For the text-containing cell, return its midpoint in [x, y] coordinate format. 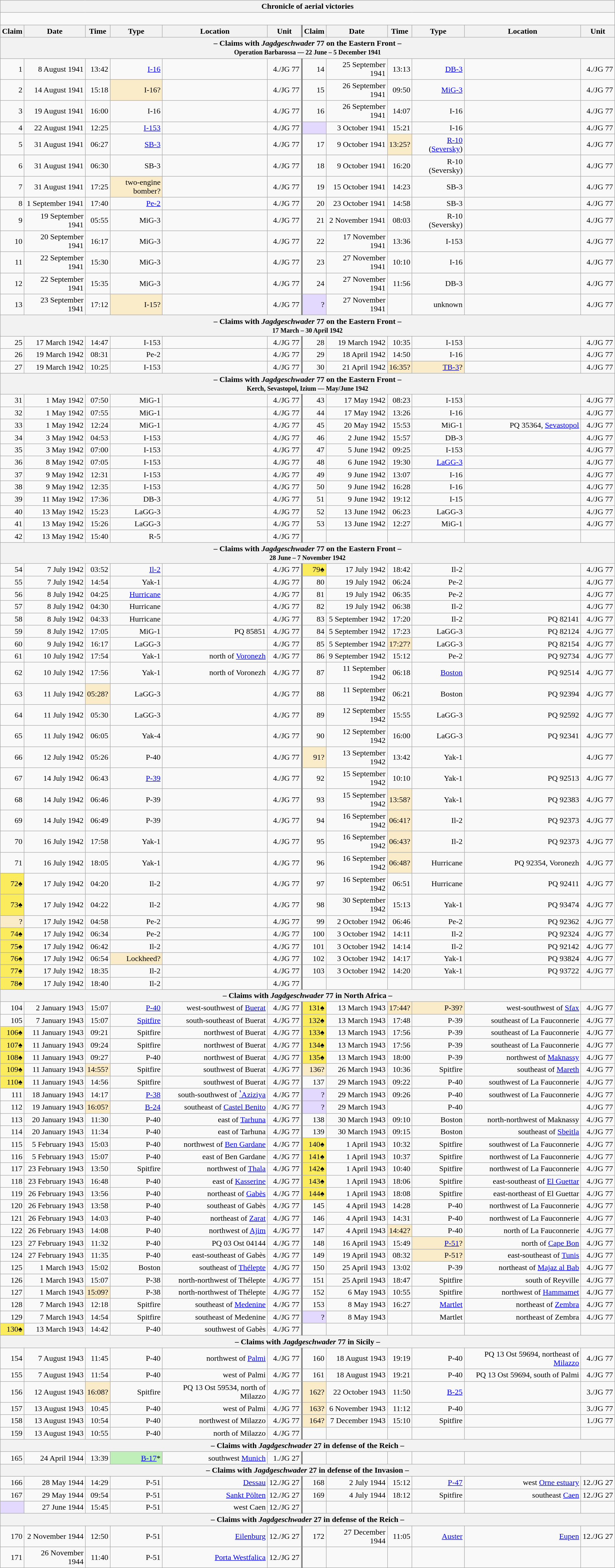
171 [12, 1558]
14 August 1941 [54, 90]
15:02 [98, 1267]
6 [12, 165]
127 [12, 1292]
northeast of Gabès [215, 1194]
20 [314, 203]
17:48 [400, 1020]
115 [12, 1144]
30 [314, 367]
PQ 85851 [215, 631]
19 August 1941 [54, 111]
12:35 [98, 487]
41 [12, 524]
65 [12, 736]
08:32 [400, 1255]
7 [12, 187]
3 [12, 111]
19 [314, 187]
06:54 [98, 958]
150 [314, 1267]
PQ 92514 [522, 672]
143♠ [314, 1181]
18 [314, 165]
east-southeast of El Guettar [522, 1181]
09:10 [400, 1120]
46 [314, 437]
16 April 1943 [357, 1243]
17:25 [98, 187]
18:47 [400, 1280]
157 [12, 1408]
31 [12, 400]
13:50 [98, 1169]
1 September 1941 [54, 203]
121 [12, 1218]
PQ 13 Ost 59534, north of Milazzo [215, 1392]
04:30 [98, 607]
54 [12, 570]
20 May 1942 [357, 425]
B-25 [438, 1392]
5 June 1942 [357, 450]
east of Ben Gardane [215, 1157]
05:55 [98, 220]
52 [314, 512]
138 [314, 1120]
15:23 [98, 512]
PQ 92383 [522, 800]
Eupen [522, 1536]
13 [12, 305]
12 August 1943 [54, 1392]
18:35 [98, 971]
7 January 1943 [54, 1020]
57 [12, 607]
east-southeast of Gabès [215, 1255]
northeast of Zarat [215, 1218]
14:56 [98, 1082]
59 [12, 631]
83 [314, 619]
B-24 [136, 1107]
04:25 [98, 594]
19 April 1943 [357, 1255]
2 January 1943 [54, 1008]
18:00 [400, 1057]
76♠ [12, 958]
20 September 1941 [54, 241]
12:31 [98, 474]
11 [12, 263]
06:34 [98, 934]
164? [314, 1421]
15 [314, 90]
11:32 [98, 1243]
17:20 [400, 619]
07:50 [98, 400]
142♠ [314, 1169]
10:45 [98, 1408]
137 [314, 1082]
8 August 1941 [54, 69]
3 October 1941 [357, 128]
11:54 [98, 1375]
10:37 [400, 1157]
89 [314, 715]
18:12 [400, 1495]
09:27 [98, 1057]
I-16? [136, 90]
09:22 [400, 1082]
166 [12, 1482]
131♠ [314, 1008]
Sankt Pölten [215, 1495]
10:32 [400, 1144]
13 September 1942 [357, 757]
158 [12, 1421]
06:23 [400, 512]
162? [314, 1392]
07:00 [98, 450]
PQ 92734 [522, 656]
04:53 [98, 437]
116 [12, 1157]
14:11 [400, 934]
– Claims with Jagdgeschwader 77 on the Eastern Front –17 March – 30 April 1942 [307, 326]
78♠ [12, 983]
05:30 [98, 715]
06:05 [98, 736]
PQ 92324 [522, 934]
– Claims with Jagdgeschwader 27 in defense of the Invasion – [307, 1470]
15:40 [98, 536]
PQ 13 Ost 59694, south of Palmi [522, 1375]
5 [12, 145]
16:28 [400, 487]
2 [12, 90]
100 [314, 934]
135♠ [314, 1057]
106♠ [12, 1033]
93 [314, 800]
13:36 [400, 241]
06:18 [400, 672]
south of Reyville [522, 1280]
west-southwest of Sfax [522, 1008]
13:39 [98, 1458]
145 [314, 1206]
northwest of Maknassy [522, 1057]
06:43 [98, 778]
45 [314, 425]
PQ 92341 [522, 736]
Yak-4 [136, 736]
04:33 [98, 619]
southwest Munich [215, 1458]
44 [314, 413]
38 [12, 487]
10:40 [400, 1169]
168 [314, 1482]
northwest of Milazzo [215, 1421]
06:42 [98, 946]
PQ 93474 [522, 905]
19 September 1941 [54, 220]
25 [12, 342]
11:40 [98, 1558]
18 January 1943 [54, 1095]
19 January 1943 [54, 1107]
04:20 [98, 884]
northwest of Ajim [215, 1230]
15:45 [98, 1507]
14:58 [400, 203]
91? [314, 757]
08:03 [400, 220]
17:40 [98, 203]
29 May 1944 [54, 1495]
10:25 [98, 367]
11 May 1942 [54, 499]
Eilenburg [215, 1536]
24 [314, 283]
111 [12, 1095]
05:26 [98, 757]
PQ 92513 [522, 778]
167 [12, 1495]
16:08? [98, 1392]
90 [314, 736]
18:05 [98, 862]
P-39? [438, 1008]
169 [314, 1495]
west Orne estuary [522, 1482]
88 [314, 694]
10 [12, 241]
14:55? [98, 1070]
79♠ [314, 570]
east-northeast of El Guettar [522, 1194]
134♠ [314, 1045]
133♠ [314, 1033]
64 [12, 715]
06:43? [400, 842]
12:27 [400, 524]
B-17* [136, 1458]
12:24 [98, 425]
11:45 [98, 1359]
122 [12, 1230]
15 October 1941 [357, 187]
15:49 [400, 1243]
6 November 1943 [357, 1408]
northwest of Palmi [215, 1359]
15:26 [98, 524]
74♠ [12, 934]
18 April 1942 [357, 355]
13:58 [98, 1206]
15:03 [98, 1144]
123 [12, 1243]
58 [12, 619]
81 [314, 594]
17 March 1942 [54, 342]
155 [12, 1375]
southwest of Gabès [215, 1329]
11:35 [98, 1255]
17:36 [98, 499]
– Claims with Jagdgeschwader 77 in Sicily – [307, 1342]
11:34 [98, 1132]
17:58 [98, 842]
15:21 [400, 128]
09:26 [400, 1095]
97 [314, 884]
– Claims with Jagdgeschwader 77 in North Africa – [307, 996]
35 [12, 450]
14:29 [98, 1482]
109♠ [12, 1070]
2 July 1944 [357, 1482]
9 [12, 220]
15:57 [400, 437]
18:40 [98, 983]
06:27 [98, 145]
06:41? [400, 820]
75♠ [12, 946]
18:08 [400, 1194]
61 [12, 656]
southeast of Sbeitla [522, 1132]
102 [314, 958]
51 [314, 499]
17 [314, 145]
68 [12, 800]
26 March 1943 [357, 1070]
98 [314, 905]
139 [314, 1132]
north of La Fauconnerie [522, 1230]
42 [12, 536]
16:35? [400, 367]
14:31 [400, 1218]
08:31 [98, 355]
28 [314, 342]
27 [12, 367]
66 [12, 757]
14:42? [400, 1230]
PQ 92142 [522, 946]
87 [314, 672]
11:50 [400, 1392]
140♠ [314, 1144]
160 [314, 1359]
101 [314, 946]
40 [12, 512]
1./JG 27 [284, 1458]
125 [12, 1267]
04:58 [98, 921]
17:54 [98, 656]
48 [314, 462]
north-northwest of Maknassy [522, 1120]
16 [314, 111]
114 [12, 1132]
84 [314, 631]
136? [314, 1070]
17:27? [400, 644]
14:47 [98, 342]
TB-3? [438, 367]
11:30 [98, 1120]
15:13 [400, 905]
161 [314, 1375]
25 September 1941 [357, 69]
27 December 1944 [357, 1536]
PQ 03 Ost 04144 [215, 1243]
153 [314, 1305]
PQ 92411 [522, 884]
unknown [438, 305]
14:08 [98, 1230]
13:58? [400, 800]
113 [12, 1120]
129 [12, 1317]
24 April 1944 [54, 1458]
18:06 [400, 1181]
99 [314, 921]
62 [12, 672]
152 [314, 1292]
23 October 1941 [357, 203]
09:54 [98, 1495]
146 [314, 1218]
12:18 [98, 1305]
09:15 [400, 1132]
05:28? [98, 694]
1 [12, 69]
southeast of Castel Benito [215, 1107]
P-47 [438, 1482]
22 October 1943 [357, 1392]
17:44? [400, 1008]
17:23 [400, 631]
– Claims with Jagdgeschwader 77 on the Eastern Front –28 June – 7 November 1942 [307, 553]
17:05 [98, 631]
23 [314, 263]
108♠ [12, 1057]
southeast Caen [522, 1495]
70 [12, 842]
118 [12, 1181]
107♠ [12, 1045]
14:03 [98, 1218]
Porta Westfalica [215, 1558]
26 [12, 355]
– Claims with Jagdgeschwader 77 on the Eastern Front – Kerch, Sevastopol, Izium — May/June 1942 [307, 384]
163? [314, 1408]
149 [314, 1255]
north of Milazzo [215, 1433]
11:56 [400, 283]
14:28 [400, 1206]
8 May 1942 [54, 462]
11:05 [400, 1536]
PQ 82124 [522, 631]
14:14 [400, 946]
Dessau [215, 1482]
PQ 93722 [522, 971]
170 [12, 1536]
159 [12, 1433]
east-southeast of Tunis [522, 1255]
16:05? [98, 1107]
southeast of Mareth [522, 1070]
03:52 [98, 570]
8 [12, 203]
23 September 1941 [54, 305]
6 May 1943 [357, 1292]
11:12 [400, 1408]
northwest of Hammamet [522, 1292]
10:54 [98, 1421]
103 [314, 971]
43 [314, 400]
7 December 1943 [357, 1421]
06:30 [98, 165]
2 October 1942 [357, 921]
06:49 [98, 820]
PQ 93824 [522, 958]
12:25 [98, 128]
71 [12, 862]
west Caen [215, 1507]
132♠ [314, 1020]
09:24 [98, 1045]
Chronicle of aerial victories [307, 6]
PQ 82141 [522, 619]
2 November 1944 [54, 1536]
19:19 [400, 1359]
09:21 [98, 1033]
14:20 [400, 971]
92 [314, 778]
39 [12, 499]
PQ 82154 [522, 644]
1./JG 77 [598, 1421]
09:25 [400, 450]
12 July 1942 [54, 757]
northeast of Majaz al Bab [522, 1267]
117 [12, 1169]
120 [12, 1206]
10:36 [400, 1070]
R-5 [136, 536]
36 [12, 462]
63 [12, 694]
26 November 1944 [54, 1558]
15:10 [400, 1421]
south-southeast of Buerat [215, 1020]
80 [314, 582]
12:50 [98, 1536]
15:18 [98, 90]
south-southwest of ʽAziziya [215, 1095]
6 June 1942 [357, 462]
PQ 35364, Sevastopol [522, 425]
I-15 [438, 499]
22 [314, 241]
21 April 1942 [357, 367]
– Claims with Jagdgeschwader 77 on the Eastern Front –Operation Barbarossa — 22 June – 5 December 1941 [307, 48]
95 [314, 842]
13:13 [400, 69]
82 [314, 607]
northwest of Ben Gardane [215, 1144]
15:53 [400, 425]
I-15? [136, 305]
119 [12, 1194]
9 September 1942 [357, 656]
14:42 [98, 1329]
85 [314, 644]
124 [12, 1255]
128 [12, 1305]
19:21 [400, 1375]
Auster [438, 1536]
06:48? [400, 862]
69 [12, 820]
77♠ [12, 971]
west-southwest of Buerat [215, 1008]
15:55 [400, 715]
49 [314, 474]
14 [314, 69]
14:07 [400, 111]
15:09? [98, 1292]
17:12 [98, 305]
165 [12, 1458]
east of Kasserine [215, 1181]
PQ 92362 [522, 921]
141♠ [314, 1157]
15:30 [98, 263]
06:21 [400, 694]
112 [12, 1107]
156 [12, 1392]
50 [314, 487]
4 July 1944 [357, 1495]
30 September 1942 [357, 905]
PQ 13 Ost 59694, northeast of Milazzo [522, 1359]
Lockheed? [136, 958]
06:38 [400, 607]
37 [12, 474]
17 November 1941 [357, 241]
27 June 1944 [54, 1507]
13:02 [400, 1267]
14:50 [400, 355]
53 [314, 524]
86 [314, 656]
PQ 92394 [522, 694]
13:07 [400, 474]
18:42 [400, 570]
07:55 [98, 413]
16:48 [98, 1181]
PQ 92592 [522, 715]
08:23 [400, 400]
06:51 [400, 884]
9 July 1942 [54, 644]
151 [314, 1280]
94 [314, 820]
32 [12, 413]
130♠ [12, 1329]
southeast of Gabès [215, 1206]
14:23 [400, 187]
13:25? [400, 145]
148 [314, 1243]
06:35 [400, 594]
126 [12, 1280]
28 May 1944 [54, 1482]
105 [12, 1020]
104 [12, 1008]
72♠ [12, 884]
13:26 [400, 413]
154 [12, 1359]
67 [12, 778]
34 [12, 437]
19:30 [400, 462]
33 [12, 425]
07:05 [98, 462]
16:20 [400, 165]
22 August 1941 [54, 128]
21 [314, 220]
60 [12, 644]
northwest of Thala [215, 1169]
4 [12, 128]
2 June 1942 [357, 437]
09:50 [400, 90]
19:12 [400, 499]
13:56 [98, 1194]
55 [12, 582]
147 [314, 1230]
56 [12, 594]
2 November 1941 [357, 220]
96 [314, 862]
172 [314, 1536]
north of Cape Bon [522, 1243]
15:35 [98, 283]
06:24 [400, 582]
12 [12, 283]
73♠ [12, 905]
04:22 [98, 905]
16:27 [400, 1305]
110♠ [12, 1082]
PQ 92354, Voronezh [522, 862]
47 [314, 450]
southeast of Thélepte [215, 1267]
two-engine bomber? [136, 187]
144♠ [314, 1194]
10:35 [400, 342]
29 [314, 355]
